Scan for the cell matching the given text and deliver its [x, y] coordinate at center. 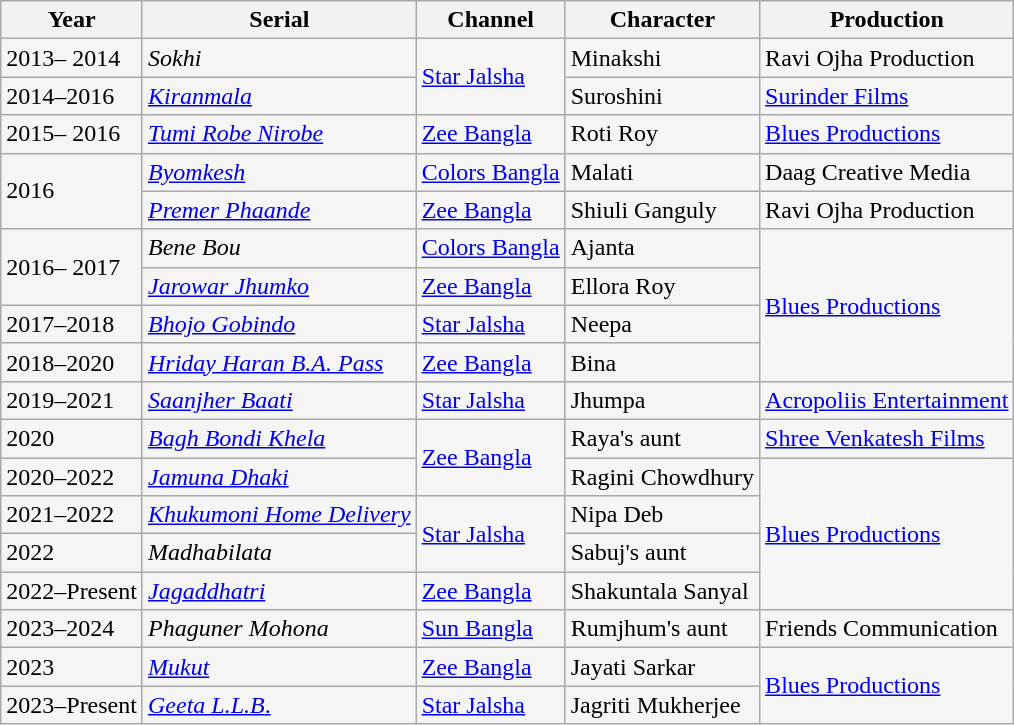
2015– 2016 [72, 134]
2021–2022 [72, 515]
Jarowar Jhumko [279, 286]
Mukut [279, 667]
Bagh Bondi Khela [279, 438]
Byomkesh [279, 172]
Jagriti Mukherjee [662, 705]
Neepa [662, 324]
Channel [490, 20]
Ellora Roy [662, 286]
Saanjher Baati [279, 400]
Kiranmala [279, 96]
Shree Venkatesh Films [887, 438]
Friends Communication [887, 629]
Khukumoni Home Delivery [279, 515]
2020–2022 [72, 477]
2013– 2014 [72, 58]
2022–Present [72, 591]
Phaguner Mohona [279, 629]
Ajanta [662, 248]
Jagaddhatri [279, 591]
Raya's aunt [662, 438]
Surinder Films [887, 96]
Bina [662, 362]
Premer Phaande [279, 210]
2016 [72, 191]
Shiuli Ganguly [662, 210]
2023 [72, 667]
Geeta L.L.B. [279, 705]
Tumi Robe Nirobe [279, 134]
Jamuna Dhaki [279, 477]
Bene Bou [279, 248]
Shakuntala Sanyal [662, 591]
2016– 2017 [72, 267]
Madhabilata [279, 553]
2017–2018 [72, 324]
Serial [279, 20]
Character [662, 20]
2014–2016 [72, 96]
Bhojo Gobindo [279, 324]
2020 [72, 438]
2019–2021 [72, 400]
Roti Roy [662, 134]
Minakshi [662, 58]
2023–2024 [72, 629]
Rumjhum's aunt [662, 629]
2023–Present [72, 705]
Hriday Haran B.A. Pass [279, 362]
Ragini Chowdhury [662, 477]
Year [72, 20]
Jhumpa [662, 400]
Sabuj's aunt [662, 553]
Nipa Deb [662, 515]
Daag Creative Media [887, 172]
Jayati Sarkar [662, 667]
2022 [72, 553]
Sun Bangla [490, 629]
Sokhi [279, 58]
Acropoliis Entertainment [887, 400]
Production [887, 20]
Suroshini [662, 96]
Malati [662, 172]
2018–2020 [72, 362]
